Extract the (x, y) coordinate from the center of the cell holding the provided text.  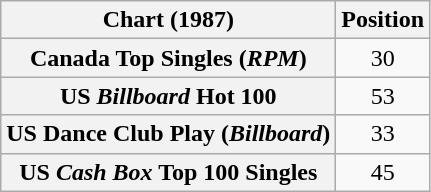
US Cash Box Top 100 Singles (168, 172)
Chart (1987) (168, 20)
US Billboard Hot 100 (168, 96)
53 (383, 96)
33 (383, 134)
30 (383, 58)
Canada Top Singles (RPM) (168, 58)
Position (383, 20)
45 (383, 172)
US Dance Club Play (Billboard) (168, 134)
